Pinpoint the cell where the given text exists, returning its (x, y) midpoint coordinate. 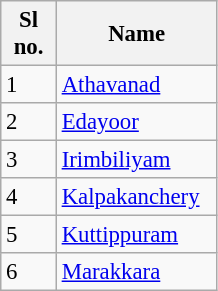
5 (29, 235)
Irimbiliyam (136, 160)
4 (29, 197)
Sl no. (29, 34)
Kalpakanchery (136, 197)
2 (29, 122)
3 (29, 160)
1 (29, 85)
Kuttippuram (136, 235)
Athavanad (136, 85)
Edayoor (136, 122)
Name (136, 34)
